Pinpoint the cell where the given text exists, returning its [X, Y] midpoint coordinate. 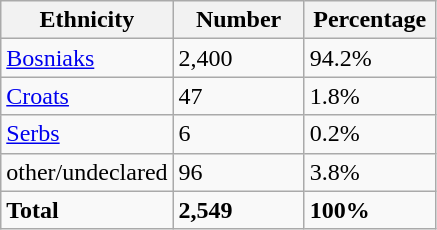
3.8% [370, 172]
Bosniaks [87, 58]
1.8% [370, 96]
6 [238, 134]
Total [87, 210]
Percentage [370, 20]
Ethnicity [87, 20]
2,400 [238, 58]
Number [238, 20]
96 [238, 172]
Serbs [87, 134]
100% [370, 210]
47 [238, 96]
94.2% [370, 58]
Croats [87, 96]
2,549 [238, 210]
0.2% [370, 134]
other/undeclared [87, 172]
